Return (X, Y) of the center of cell containing provided text 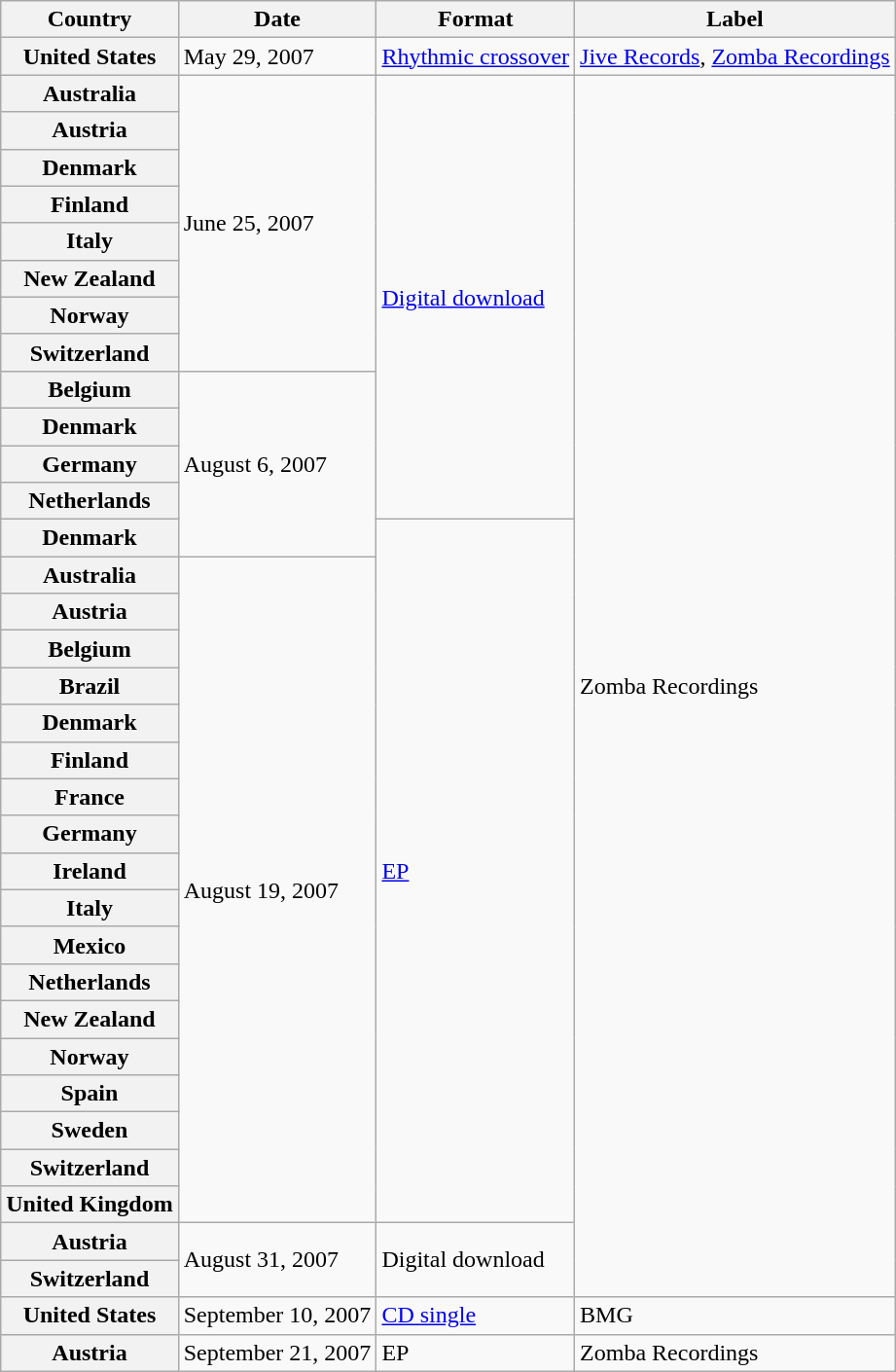
CD single (476, 1316)
BMG (735, 1316)
Date (277, 19)
Country (90, 19)
United Kingdom (90, 1205)
Label (735, 19)
Spain (90, 1094)
Format (476, 19)
September 21, 2007 (277, 1353)
Brazil (90, 686)
August 19, 2007 (277, 889)
Rhythmic crossover (476, 56)
Ireland (90, 871)
August 31, 2007 (277, 1260)
August 6, 2007 (277, 463)
Jive Records, Zomba Recordings (735, 56)
Mexico (90, 945)
France (90, 797)
September 10, 2007 (277, 1316)
May 29, 2007 (277, 56)
Sweden (90, 1131)
June 25, 2007 (277, 223)
